Output the (X, Y) coordinate of the center of the cell containing the given text.  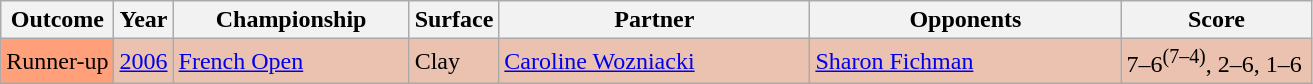
Partner (654, 20)
Surface (454, 20)
Year (144, 20)
Caroline Wozniacki (654, 62)
Sharon Fichman (966, 62)
Championship (291, 20)
Clay (454, 62)
7–6(7–4), 2–6, 1–6 (1216, 62)
French Open (291, 62)
2006 (144, 62)
Outcome (58, 20)
Opponents (966, 20)
Score (1216, 20)
Runner-up (58, 62)
